Return [x, y] of the center of cell containing provided text 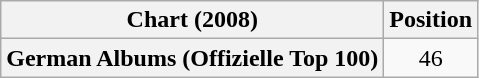
46 [431, 58]
German Albums (Offizielle Top 100) [192, 58]
Chart (2008) [192, 20]
Position [431, 20]
